Provide the [x, y] coordinate of the cell's center where the given text is located.  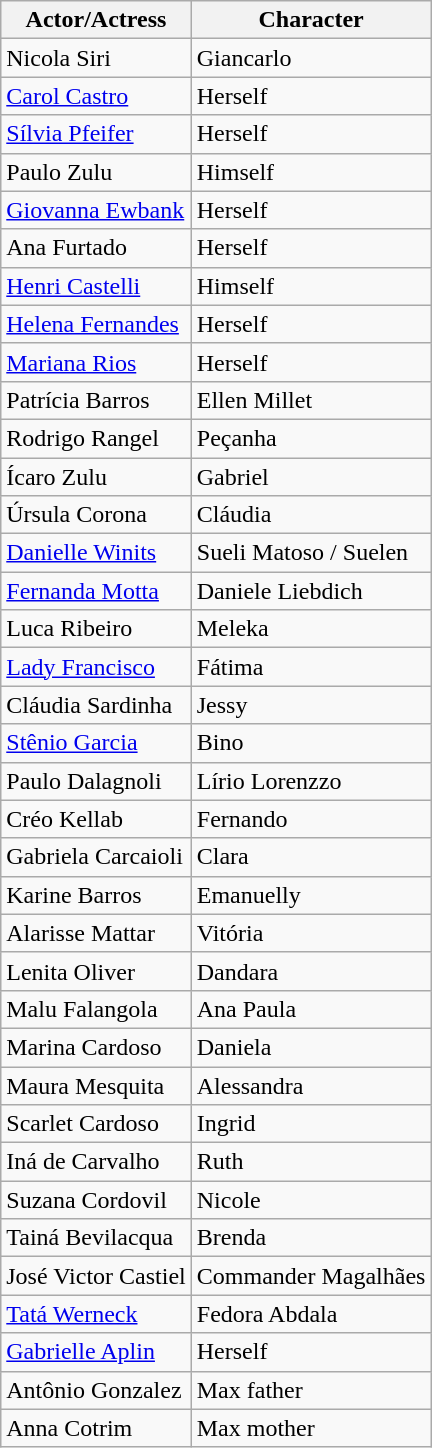
Daniele Liebdich [311, 591]
Ana Furtado [96, 248]
Carol Castro [96, 96]
Vitória [311, 933]
Actor/Actress [96, 20]
Ícaro Zulu [96, 477]
Cláudia [311, 515]
Lenita Oliver [96, 971]
Stênio Garcia [96, 743]
Helena Fernandes [96, 324]
Lírio Lorenzzo [311, 781]
Giancarlo [311, 58]
Peçanha [311, 438]
Jessy [311, 705]
Créo Kellab [96, 819]
Sílvia Pfeifer [96, 134]
Tainá Bevilacqua [96, 1238]
Cláudia Sardinha [96, 705]
Brenda [311, 1238]
Max father [311, 1390]
Nicola Siri [96, 58]
Marina Cardoso [96, 1047]
Tatá Werneck [96, 1314]
Fátima [311, 667]
Patrícia Barros [96, 400]
Ellen Millet [311, 400]
Maura Mesquita [96, 1085]
Daniela [311, 1047]
Henri Castelli [96, 286]
Alarisse Mattar [96, 933]
Ingrid [311, 1124]
Clara [311, 857]
Fernando [311, 819]
Malu Falangola [96, 1009]
Max mother [311, 1428]
Iná de Carvalho [96, 1162]
Ruth [311, 1162]
Paulo Dalagnoli [96, 781]
Nicole [311, 1200]
Gabriela Carcaioli [96, 857]
Character [311, 20]
Scarlet Cardoso [96, 1124]
Bino [311, 743]
Commander Magalhães [311, 1276]
Gabrielle Aplin [96, 1352]
Luca Ribeiro [96, 629]
Meleka [311, 629]
Rodrigo Rangel [96, 438]
Anna Cotrim [96, 1428]
José Victor Castiel [96, 1276]
Ana Paula [311, 1009]
Giovanna Ewbank [96, 210]
Lady Francisco [96, 667]
Sueli Matoso / Suelen [311, 553]
Fedora Abdala [311, 1314]
Paulo Zulu [96, 172]
Gabriel [311, 477]
Suzana Cordovil [96, 1200]
Emanuelly [311, 895]
Fernanda Motta [96, 591]
Antônio Gonzalez [96, 1390]
Karine Barros [96, 895]
Dandara [311, 971]
Mariana Rios [96, 362]
Alessandra [311, 1085]
Úrsula Corona [96, 515]
Danielle Winits [96, 553]
